Return the (x, y) coordinate for the center point of the cell that contains the specified text.  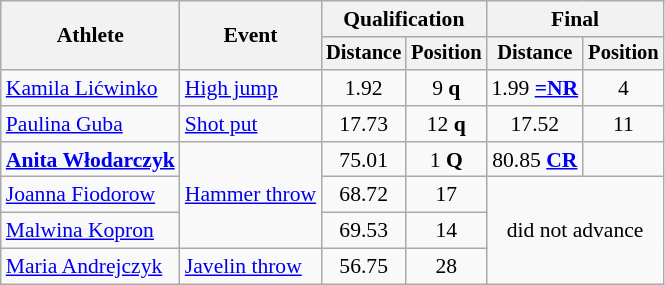
Maria Andrejczyk (90, 267)
75.01 (364, 160)
56.75 (364, 267)
Final (574, 19)
High jump (250, 88)
Anita Włodarczyk (90, 160)
Javelin throw (250, 267)
did not advance (574, 230)
69.53 (364, 231)
1.92 (364, 88)
12 q (446, 124)
Kamila Lićwinko (90, 88)
1.99 =NR (534, 88)
Athlete (90, 36)
Event (250, 36)
80.85 CR (534, 160)
68.72 (364, 195)
14 (446, 231)
Joanna Fiodorow (90, 195)
11 (623, 124)
Paulina Guba (90, 124)
4 (623, 88)
17 (446, 195)
9 q (446, 88)
1 Q (446, 160)
Malwina Kopron (90, 231)
28 (446, 267)
Shot put (250, 124)
17.52 (534, 124)
Qualification (404, 19)
17.73 (364, 124)
Hammer throw (250, 196)
